Determine the (x, y) coordinate at the center of the cell enclosing the given text.  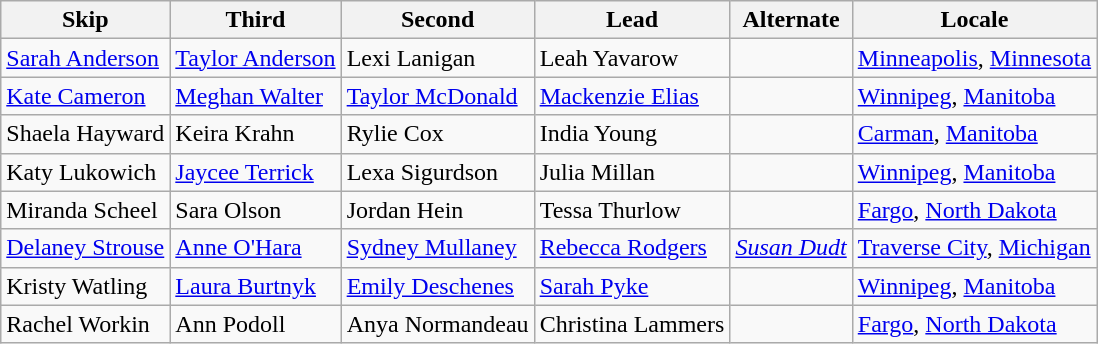
Laura Burtnyk (256, 286)
Anya Normandeau (438, 324)
India Young (632, 134)
Taylor McDonald (438, 96)
Sara Olson (256, 210)
Kate Cameron (86, 96)
Lexi Lanigan (438, 58)
Traverse City, Michigan (974, 248)
Rachel Workin (86, 324)
Sarah Pyke (632, 286)
Emily Deschenes (438, 286)
Katy Lukowich (86, 172)
Alternate (791, 20)
Rylie Cox (438, 134)
Jordan Hein (438, 210)
Tessa Thurlow (632, 210)
Carman, Manitoba (974, 134)
Jaycee Terrick (256, 172)
Locale (974, 20)
Keira Krahn (256, 134)
Meghan Walter (256, 96)
Ann Podoll (256, 324)
Shaela Hayward (86, 134)
Kristy Watling (86, 286)
Lexa Sigurdson (438, 172)
Taylor Anderson (256, 58)
Skip (86, 20)
Miranda Scheel (86, 210)
Anne O'Hara (256, 248)
Christina Lammers (632, 324)
Third (256, 20)
Sarah Anderson (86, 58)
Leah Yavarow (632, 58)
Second (438, 20)
Susan Dudt (791, 248)
Sydney Mullaney (438, 248)
Julia Millan (632, 172)
Minneapolis, Minnesota (974, 58)
Mackenzie Elias (632, 96)
Lead (632, 20)
Delaney Strouse (86, 248)
Rebecca Rodgers (632, 248)
